Return the (X, Y) coordinate for the center point of the cell that contains the specified text.  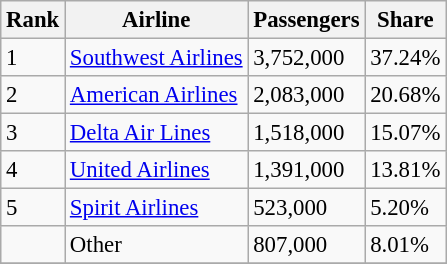
Rank (33, 20)
807,000 (306, 245)
523,000 (306, 208)
Airline (156, 20)
Spirit Airlines (156, 208)
8.01% (406, 245)
5.20% (406, 208)
3,752,000 (306, 58)
37.24% (406, 58)
1 (33, 58)
Delta Air Lines (156, 133)
1,518,000 (306, 133)
1,391,000 (306, 170)
13.81% (406, 170)
3 (33, 133)
Southwest Airlines (156, 58)
2 (33, 95)
15.07% (406, 133)
Share (406, 20)
2,083,000 (306, 95)
American Airlines (156, 95)
20.68% (406, 95)
Passengers (306, 20)
United Airlines (156, 170)
4 (33, 170)
5 (33, 208)
Other (156, 245)
